Provide the (x, y) coordinate of the cell's center where the given text is located.  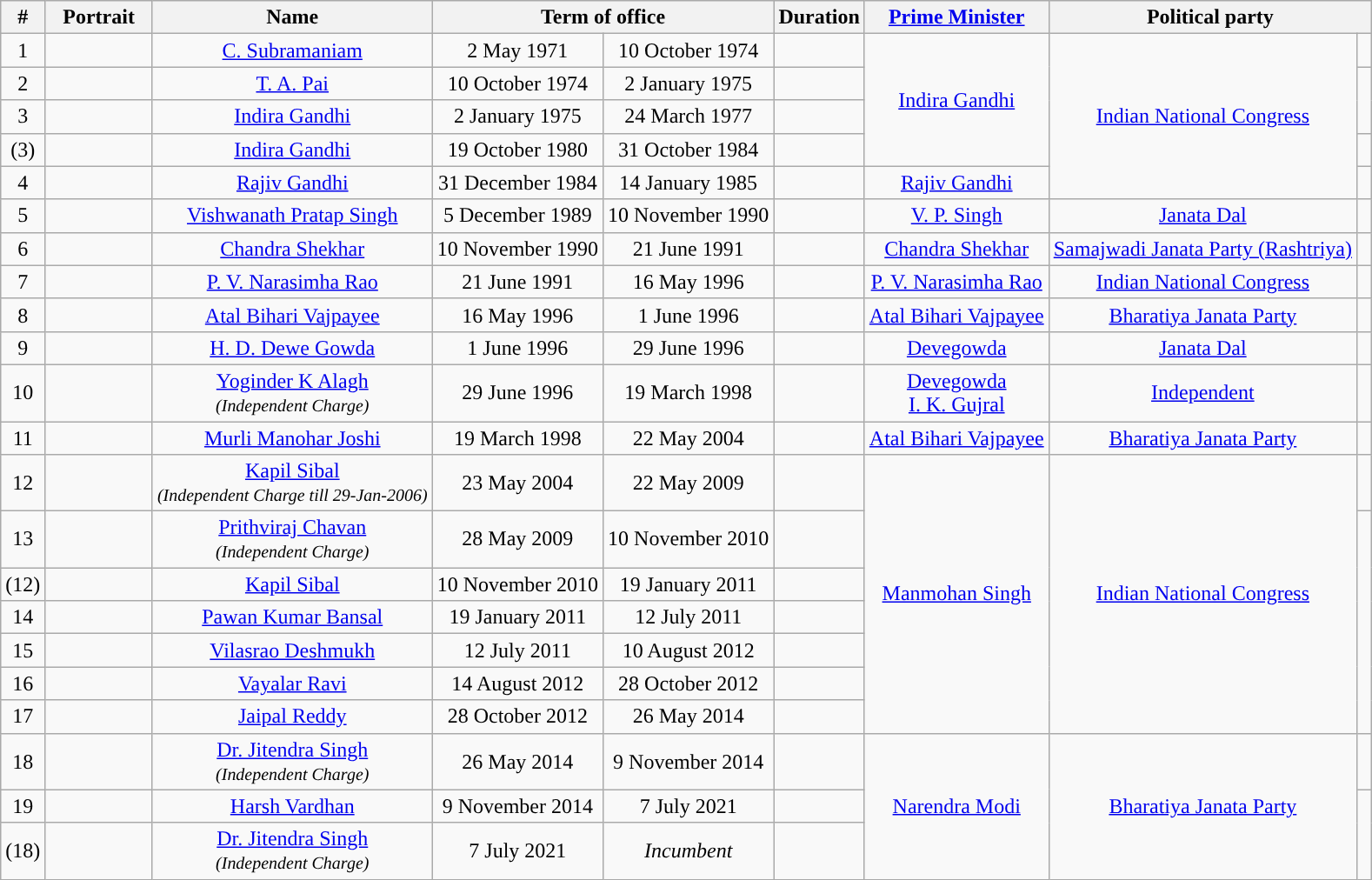
24 March 1977 (689, 117)
(3) (23, 150)
4 (23, 183)
Yoginder K Alagh(Independent Charge) (292, 393)
Murli Manohar Joshi (292, 437)
12 (23, 483)
Harsh Vardhan (292, 806)
Name (292, 17)
15 (23, 650)
28 May 2009 (517, 539)
18 (23, 762)
Vishwanath Pratap Singh (292, 216)
Devegowda (956, 348)
5 (23, 216)
Political party (1210, 17)
# (23, 17)
16 (23, 683)
10 (23, 393)
7 (23, 282)
Incumbent (689, 850)
19 October 1980 (517, 150)
Portrait (99, 17)
13 (23, 539)
Kapil Sibal (292, 584)
5 December 1989 (517, 216)
22 May 2009 (689, 483)
H. D. Dewe Gowda (292, 348)
Vayalar Ravi (292, 683)
8 (23, 315)
Term of office (603, 17)
14 January 1985 (689, 183)
6 (23, 249)
Prithviraj Chavan(Independent Charge) (292, 539)
V. P. Singh (956, 216)
23 May 2004 (517, 483)
2 May 1971 (517, 50)
14 August 2012 (517, 683)
Kapil Sibal(Independent Charge till 29-Jan-2006) (292, 483)
1 (23, 50)
Jaipal Reddy (292, 717)
Samajwadi Janata Party (Rashtriya) (1202, 249)
Vilasrao Deshmukh (292, 650)
Prime Minister (956, 17)
11 (23, 437)
(12) (23, 584)
14 (23, 617)
31 October 1984 (689, 150)
Independent (1202, 393)
(18) (23, 850)
17 (23, 717)
T. A. Pai (292, 83)
10 August 2012 (689, 650)
C. Subramaniam (292, 50)
3 (23, 117)
22 May 2004 (689, 437)
31 December 1984 (517, 183)
DevegowdaI. K. Gujral (956, 393)
Manmohan Singh (956, 594)
2 (23, 83)
Narendra Modi (956, 806)
19 (23, 806)
Duration (819, 17)
Pawan Kumar Bansal (292, 617)
9 (23, 348)
